Scan for the cell matching the given text and deliver its [X, Y] coordinate at center. 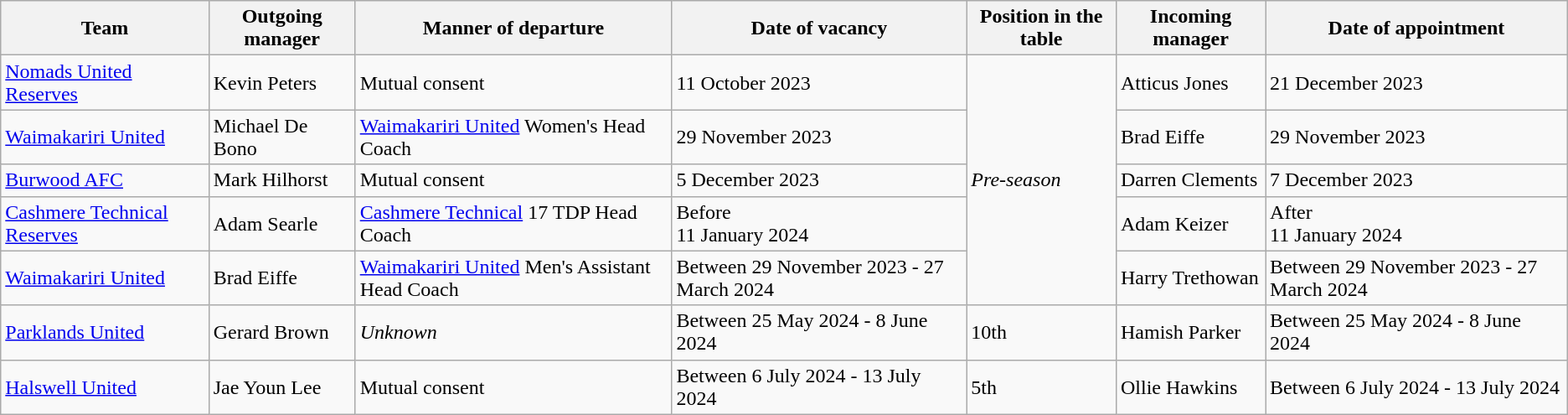
Mark Hilhorst [281, 180]
5 December 2023 [819, 180]
Waimakariri United Women's Head Coach [513, 137]
Kevin Peters [281, 82]
5th [1042, 387]
Incoming manager [1190, 29]
Harry Trethowan [1190, 278]
Parklands United [105, 332]
Waimakariri United Men's Assistant Head Coach [513, 278]
Position in the table [1042, 29]
10th [1042, 332]
Unknown [513, 332]
Gerard Brown [281, 332]
Manner of departure [513, 29]
Team [105, 29]
Burwood AFC [105, 180]
Darren Clements [1190, 180]
Hamish Parker [1190, 332]
Date of appointment [1417, 29]
After11 January 2024 [1417, 223]
Michael De Bono [281, 137]
Ollie Hawkins [1190, 387]
Before11 January 2024 [819, 223]
Date of vacancy [819, 29]
Nomads United Reserves [105, 82]
Atticus Jones [1190, 82]
Cashmere Technical 17 TDP Head Coach [513, 223]
Cashmere Technical Reserves [105, 223]
Jae Youn Lee [281, 387]
Pre-season [1042, 180]
Adam Keizer [1190, 223]
11 October 2023 [819, 82]
Adam Searle [281, 223]
Halswell United [105, 387]
Outgoing manager [281, 29]
7 December 2023 [1417, 180]
21 December 2023 [1417, 82]
